Capture the cell that displays the provided text and extract its (X, Y) central coordinate. 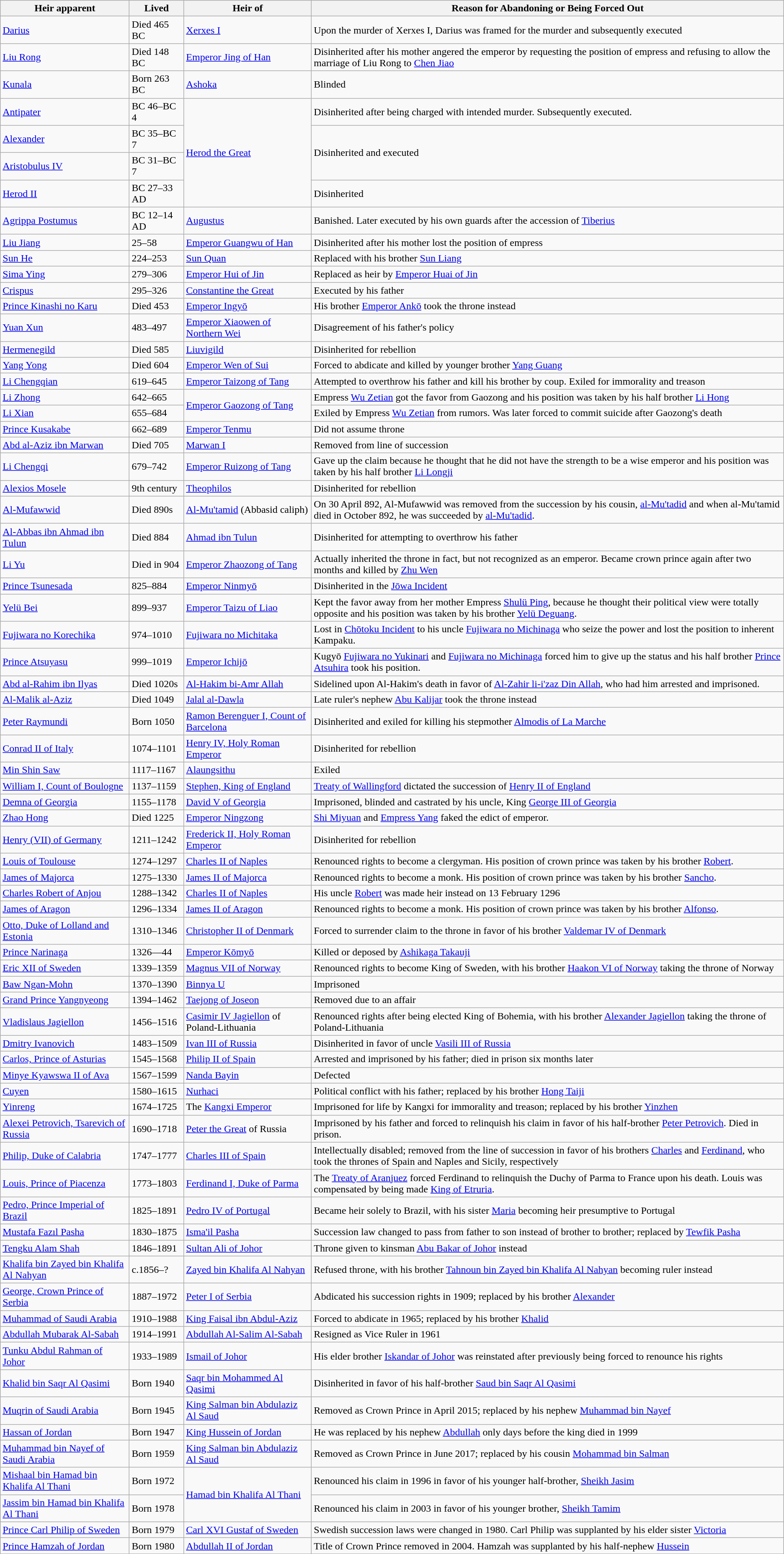
Sun He (65, 258)
Heir of (248, 8)
Yinreng (65, 1107)
1887–1972 (157, 1297)
Augustus (248, 220)
1674–1725 (157, 1107)
25–58 (157, 242)
Died 604 (157, 365)
Born 1947 (157, 1432)
Blinded (548, 85)
His elder brother Iskandar of Johor was reinstated after previously being forced to renounce his rights (548, 1356)
Born 1978 (157, 1508)
Fujiwara no Korechika (65, 635)
James of Majorca (65, 877)
Abdullah Al-Salim Al-Sabah (248, 1334)
Renounced rights after being elected King of Bohemia, with his brother Alexander Jagiellon taking the throne of Poland-Lithuania (548, 1021)
Abdicated his succession rights in 1909; replaced by his brother Alexander (548, 1297)
King Faisal ibn Abdul-Aziz (248, 1319)
Frederick II, Holy Roman Emperor (248, 840)
Born 1945 (157, 1410)
Li Xian (65, 413)
James II of Aragon (248, 909)
Fujiwara no Michitaka (248, 635)
Ivan III of Russia (248, 1043)
1846–1891 (157, 1248)
Forced to abdicate in 1965; replaced by his brother Khalid (548, 1319)
655–684 (157, 413)
Emperor Ningzong (248, 818)
Exiled by Empress Wu Zetian from rumors. Was later forced to commit suicide after Gaozong's death (548, 413)
William I, Count of Boulogne (65, 786)
9th century (157, 488)
David V of Georgia (248, 802)
Herod the Great (248, 153)
1830–1875 (157, 1232)
Louis, Prince of Piacenza (65, 1183)
Yuan Xun (65, 328)
Throne given to kinsman Abu Bakar of Johor instead (548, 1248)
Removed due to an affair (548, 1000)
Lost in Chōtoku Incident to his uncle Fujiwara no Michinaga who seize the power and lost the position to inherent Kampaku. (548, 635)
Emperor Guangwu of Han (248, 242)
Muqrin of Saudi Arabia (65, 1410)
1275–1330 (157, 877)
Actually inherited the throne in fact, but not recognized as an emperor. Became crown prince again after two months and killed by Zhu Wen (548, 564)
Renounced rights to become King of Sweden, with his brother Haakon VI of Norway taking the throne of Norway (548, 968)
Agrippa Postumus (65, 220)
Mishaal bin Hamad bin Khalifa Al Thani (65, 1481)
Casimir IV Jagiellon of Poland-Lithuania (248, 1021)
Ashoka (248, 85)
Aristobulus IV (65, 166)
c.1856–? (157, 1270)
1910–1988 (157, 1319)
Alaungsithu (248, 770)
Khalifa bin Zayed bin Khalifa Al Nahyan (65, 1270)
Replaced with his brother Sun Liang (548, 258)
Born 1050 (157, 721)
1483–1509 (157, 1043)
Dmitry Ivanovich (65, 1043)
Banished. Later executed by his own guards after the accession of Tiberius (548, 220)
Disagreement of his father's policy (548, 328)
Died 890s (157, 509)
Disinherited in favor of uncle Vasili III of Russia (548, 1043)
Philip II of Spain (248, 1059)
Emperor Ingyō (248, 306)
Minye Kyawswa II of Ava (65, 1075)
Disinherited (548, 194)
Abd al-Aziz ibn Marwan (65, 445)
Died 453 (157, 306)
Peter I of Serbia (248, 1297)
Emperor Kōmyō (248, 952)
1394–1462 (157, 1000)
Executed by his father (548, 290)
1914–1991 (157, 1334)
825–884 (157, 586)
Sima Ying (65, 274)
Title of Crown Prince removed in 2004. Hamzah was supplanted by his half-nephew Hussein (548, 1546)
Removed as Crown Prince in April 2015; replaced by his nephew Muhammad bin Nayef (548, 1410)
Prince Hamzah of Jordan (65, 1546)
Reason for Abandoning or Being Forced Out (548, 8)
1288–1342 (157, 893)
Renounced rights to become a monk. His position of crown prince was taken by his brother Sancho. (548, 877)
Louis of Toulouse (65, 861)
Ismail of Johor (248, 1356)
Prince Carl Philip of Sweden (65, 1530)
1137–1159 (157, 786)
Jalal al-Dawla (248, 700)
Carl XVI Gustaf of Sweden (248, 1530)
Defected (548, 1075)
The Kangxi Emperor (248, 1107)
Baw Ngan-Mohn (65, 984)
Liuvigild (248, 349)
Imprisoned by his father and forced to relinquish his claim in favor of his half-brother Peter Petrovich. Died in prison. (548, 1129)
Muhammad of Saudi Arabia (65, 1319)
Demna of Georgia (65, 802)
Otto, Duke of Lolland and Estonia (65, 930)
Renounced his claim in 2003 in favor of his younger brother, Sheikh Tamim (548, 1508)
Binnya U (248, 984)
Emperor Jing of Han (248, 57)
Christopher II of Denmark (248, 930)
1580–1615 (157, 1091)
Abdullah II of Jordan (248, 1546)
Emperor Taizu of Liao (248, 608)
Prince Narinaga (65, 952)
Cuyen (65, 1091)
1211–1242 (157, 840)
Mustafa Fazıl Pasha (65, 1232)
Emperor Ruizong of Tang (248, 467)
BC 46–BC 4 (157, 111)
Ramon Berenguer I, Count of Barcelona (248, 721)
Carlos, Prince of Asturias (65, 1059)
Li Chengqian (65, 381)
Taejong of Joseon (248, 1000)
Yang Yong (65, 365)
295–326 (157, 290)
Tunku Abdul Rahman of Johor (65, 1356)
483–497 (157, 328)
Yelü Bei (65, 608)
1545–1568 (157, 1059)
Political conflict with his father; replaced by his brother Hong Taiji (548, 1091)
Disinherited in the Jōwa Incident (548, 586)
Hamad bin Khalifa Al Thani (248, 1495)
Heir apparent (65, 8)
Forced to surrender claim to the throne in favor of his brother Valdemar IV of Denmark (548, 930)
1773–1803 (157, 1183)
Born 1979 (157, 1530)
Did not assume throne (548, 429)
Pedro, Prince Imperial of Brazil (65, 1210)
Eric XII of Sweden (65, 968)
Disinherited and executed (548, 153)
Ahmad ibn Tulun (248, 537)
Al-Abbas ibn Ahmad ibn Tulun (65, 537)
Imprisoned for life by Kangxi for immorality and treason; replaced by his brother Yinzhen (548, 1107)
1567–1599 (157, 1075)
BC 27–33 AD (157, 194)
Arrested and imprisoned by his father; died in prison six months later (548, 1059)
Marwan I (248, 445)
1326––44 (157, 952)
Disinherited in favor of his half-brother Saud bin Saqr Al Qasimi (548, 1383)
Min Shin Saw (65, 770)
Xerxes I (248, 30)
Kunala (65, 85)
Swedish succession laws were changed in 1980. Carl Philip was supplanted by his elder sister Victoria (548, 1530)
Ferdinand I, Duke of Parma (248, 1183)
1339–1359 (157, 968)
Zhao Hong (65, 818)
1690–1718 (157, 1129)
BC 12–14 AD (157, 220)
Died 705 (157, 445)
Abdullah Mubarak Al-Sabah (65, 1334)
1370–1390 (157, 984)
Replaced as heir by Emperor Huai of Jin (548, 274)
Removed as Crown Prince in June 2017; replaced by his cousin Mohammad bin Salman (548, 1454)
1933–1989 (157, 1356)
1296–1334 (157, 909)
Emperor Ichijō (248, 662)
1274–1297 (157, 861)
Died 465 BC (157, 30)
Prince Kinashi no Karu (65, 306)
974–1010 (157, 635)
Died 148 BC (157, 57)
679–742 (157, 467)
Emperor Hui of Jin (248, 274)
He was replaced by his nephew Abdullah only days before the king died in 1999 (548, 1432)
Al-Mufawwid (65, 509)
Henry (VII) of Germany (65, 840)
George, Crown Prince of Serbia (65, 1297)
1117–1167 (157, 770)
Emperor Ninmyō (248, 586)
Disinherited for attempting to overthrow his father (548, 537)
Zayed bin Khalifa Al Nahyan (248, 1270)
Sun Quan (248, 258)
Born 1980 (157, 1546)
Killed or deposed by Ashikaga Takauji (548, 952)
Born 1940 (157, 1383)
279–306 (157, 274)
Disinherited after his mother angered the emperor by requesting the position of empress and refusing to allow the marriage of Liu Rong to Chen Jiao (548, 57)
Alexei Petrovich, Tsarevich of Russia (65, 1129)
Refused throne, with his brother Tahnoun bin Zayed bin Khalifa Al Nahyan becoming ruler instead (548, 1270)
Philip, Duke of Calabria (65, 1156)
1155–1178 (157, 802)
Renounced rights to become a clergyman. His position of crown prince was taken by his brother Robert. (548, 861)
King Hussein of Jordan (248, 1432)
Sultan Ali of Johor (248, 1248)
224–253 (157, 258)
999–1019 (157, 662)
Conrad II of Italy (65, 748)
Died 1020s (157, 684)
Died 884 (157, 537)
Constantine the Great (248, 290)
Emperor Taizong of Tang (248, 381)
Grand Prince Yangnyeong (65, 1000)
James II of Majorca (248, 877)
Prince Atsuyasu (65, 662)
Hermenegild (65, 349)
Nurhaci (248, 1091)
Succession law changed to pass from father to son instead of brother to brother; replaced by Tewfik Pasha (548, 1232)
Lived (157, 8)
Alexios Mosele (65, 488)
Peter the Great of Russia (248, 1129)
Li Chengqi (65, 467)
Al-Malik al-Aziz (65, 700)
Hassan of Jordan (65, 1432)
Resigned as Vice Ruler in 1961 (548, 1334)
Jassim bin Hamad bin Khalifa Al Thani (65, 1508)
Sidelined upon Al-Hakim's death in favor of Al-Zahir li-i'zaz Din Allah, who had him arrested and imprisoned. (548, 684)
Khalid bin Saqr Al Qasimi (65, 1383)
1747–1777 (157, 1156)
Theophilos (248, 488)
Upon the murder of Xerxes I, Darius was framed for the murder and subsequently executed (548, 30)
1074–1101 (157, 748)
Renounced his claim in 1996 in favor of his younger half-brother, Sheikh Jasim (548, 1481)
Abd al-Rahim ibn Ilyas (65, 684)
Isma'il Pasha (248, 1232)
Prince Tsunesada (65, 586)
Vladislaus Jagiellon (65, 1021)
Prince Kusakabe (65, 429)
Emperor Wen of Sui (248, 365)
His brother Emperor Ankō took the throne instead (548, 306)
Magnus VII of Norway (248, 968)
Charles Robert of Anjou (65, 893)
Henry IV, Holy Roman Emperor (248, 748)
Exiled (548, 770)
899–937 (157, 608)
BC 31–BC 7 (157, 166)
Muhammad bin Nayef of Saudi Arabia (65, 1454)
Gave up the claim because he thought that he did not have the strength to be a wise emperor and his position was taken by his half brother Li Longji (548, 467)
Born 263 BC (157, 85)
His uncle Robert was made heir instead on 13 February 1296 (548, 893)
Removed from line of succession (548, 445)
Nanda Bayin (248, 1075)
Born 1959 (157, 1454)
Attempted to overthrow his father and kill his brother by coup. Exiled for immorality and treason (548, 381)
Liu Jiang (65, 242)
662–689 (157, 429)
Shi Miyuan and Empress Yang faked the edict of emperor. (548, 818)
Charles III of Spain (248, 1156)
Emperor Gaozong of Tang (248, 405)
1310–1346 (157, 930)
Tengku Alam Shah (65, 1248)
James of Aragon (65, 909)
Died in 904 (157, 564)
Became heir solely to Brazil, with his sister Maria becoming heir presumptive to Portugal (548, 1210)
Liu Rong (65, 57)
Kugyō Fujiwara no Yukinari and Fujiwara no Michinaga forced him to give up the status and his half brother Prince Atsuhira took his position. (548, 662)
Died 585 (157, 349)
Treaty of Wallingford dictated the succession of Henry II of England (548, 786)
Imprisoned, blinded and castrated by his uncle, King George III of Georgia (548, 802)
619–645 (157, 381)
Emperor Xiaowen of Northern Wei (248, 328)
Disinherited after being charged with intended murder. Subsequently executed. (548, 111)
1825–1891 (157, 1210)
Disinherited and exiled for killing his stepmother Almodis of La Marche (548, 721)
Born 1972 (157, 1481)
Disinherited after his mother lost the position of empress (548, 242)
Antipater (65, 111)
Late ruler's nephew Abu Kalijar took the throne instead (548, 700)
BC 35–BC 7 (157, 139)
Darius (65, 30)
Forced to abdicate and killed by younger brother Yang Guang (548, 365)
Imprisoned (548, 984)
Saqr bin Mohammed Al Qasimi (248, 1383)
Died 1225 (157, 818)
Emperor Tenmu (248, 429)
Al-Mu'tamid (Abbasid caliph) (248, 509)
642–665 (157, 397)
Peter Raymundi (65, 721)
Empress Wu Zetian got the favor from Gaozong and his position was taken by his half brother Li Hong (548, 397)
1456–1516 (157, 1021)
Died 1049 (157, 700)
Crispus (65, 290)
Li Yu (65, 564)
Li Zhong (65, 397)
Emperor Zhaozong of Tang (248, 564)
Pedro IV of Portugal (248, 1210)
Alexander (65, 139)
Renounced rights to become a monk. His position of crown prince was taken by his brother Alfonso. (548, 909)
Herod II (65, 194)
Stephen, King of England (248, 786)
Al-Hakim bi-Amr Allah (248, 684)
